Determine the (x, y) coordinate at the center of the cell enclosing the given text.  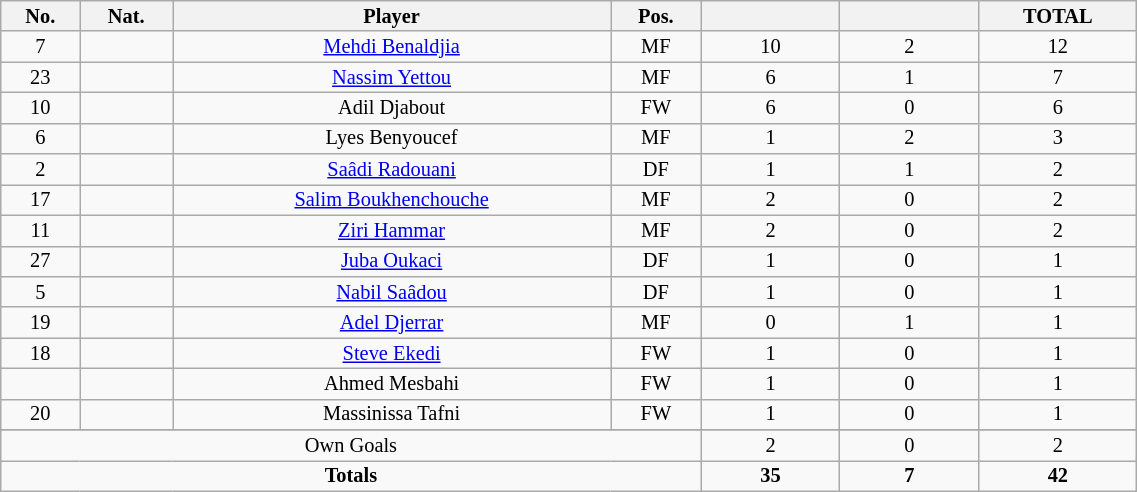
TOTAL (1058, 16)
23 (40, 78)
Steve Ekedi (392, 354)
18 (40, 354)
35 (770, 476)
17 (40, 200)
Salim Boukhenchouche (392, 200)
5 (40, 292)
11 (40, 230)
Pos. (656, 16)
Mehdi Benaldjia (392, 46)
Saâdi Radouani (392, 170)
Ziri Hammar (392, 230)
Totals (351, 476)
Juba Oukaci (392, 262)
27 (40, 262)
20 (40, 414)
12 (1058, 46)
Ahmed Mesbahi (392, 384)
Nat. (126, 16)
Adil Djabout (392, 108)
Player (392, 16)
3 (1058, 138)
Adel Djerrar (392, 322)
No. (40, 16)
42 (1058, 476)
Nassim Yettou (392, 78)
Nabil Saâdou (392, 292)
19 (40, 322)
Own Goals (351, 446)
Massinissa Tafni (392, 414)
Lyes Benyoucef (392, 138)
